Return [X, Y] of the center of cell containing provided text 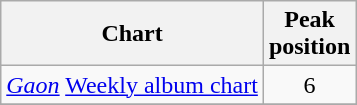
Chart [132, 34]
Peak position [309, 34]
Gaon Weekly album chart [132, 85]
6 [309, 85]
